From the cell containing the given text, extract its center point as [X, Y] coordinate. 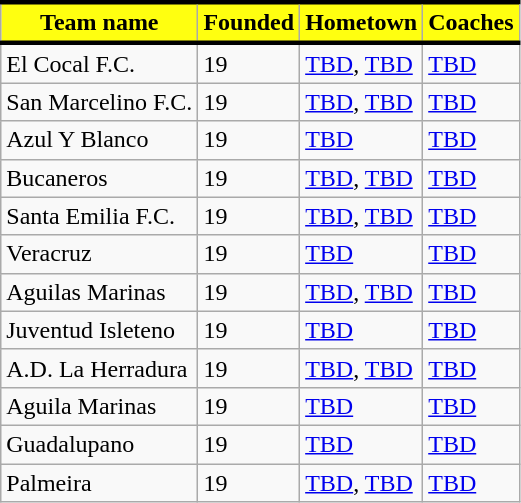
Hometown [362, 22]
Aguila Marinas [100, 406]
Azul Y Blanco [100, 140]
A.D. La Herradura [100, 368]
El Cocal F.C. [100, 63]
Founded [249, 22]
Santa Emilia F.C. [100, 216]
Palmeira [100, 483]
Veracruz [100, 254]
Coaches [471, 22]
Team name [100, 22]
Aguilas Marinas [100, 292]
Juventud Isleteno [100, 330]
Guadalupano [100, 444]
San Marcelino F.C. [100, 102]
Bucaneros [100, 178]
